Detect which cell encompasses the target text, then output its [x, y] center coordinate. 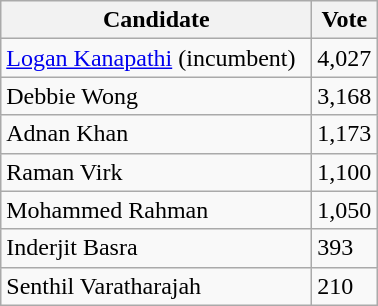
1,050 [344, 210]
Vote [344, 20]
Candidate [156, 20]
1,173 [344, 134]
393 [344, 248]
210 [344, 286]
3,168 [344, 96]
4,027 [344, 58]
Senthil Varatharajah [156, 286]
Inderjit Basra [156, 248]
1,100 [344, 172]
Logan Kanapathi (incumbent) [156, 58]
Raman Virk [156, 172]
Mohammed Rahman [156, 210]
Debbie Wong [156, 96]
Adnan Khan [156, 134]
